Provide the (X, Y) coordinate of the cell's center where the given text is located.  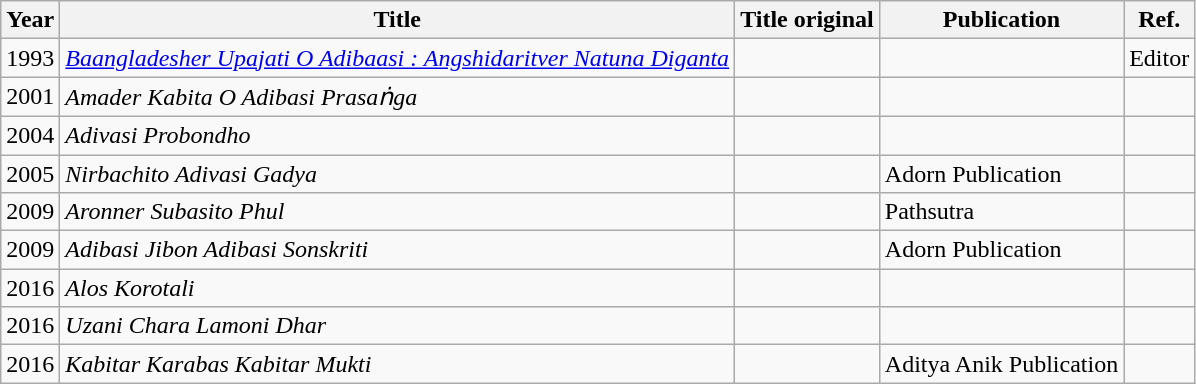
2005 (30, 173)
Pathsutra (1001, 212)
1993 (30, 58)
Kabitar Karabas Kabitar Mukti (398, 364)
Amader Kabita O Adibasi Prasaṅga (398, 97)
Editor (1160, 58)
Aditya Anik Publication (1001, 364)
Nirbachito Adivasi Gadya (398, 173)
Ref. (1160, 20)
Title (398, 20)
Uzani Chara Lamoni Dhar (398, 326)
Aronner Subasito Phul (398, 212)
2004 (30, 135)
Title original (808, 20)
Alos Korotali (398, 288)
Adivasi Probondho (398, 135)
Year (30, 20)
Baangladesher Upajati O Adibaasi : Angshidaritver Natuna Diganta (398, 58)
2001 (30, 97)
Publication (1001, 20)
Adibasi Jibon Adibasi Sonskriti (398, 250)
